Search for the cell housing the specified text and yield its [x, y] center coordinate. 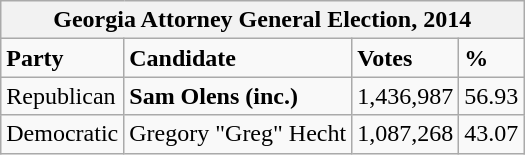
43.07 [492, 134]
Republican [62, 96]
Sam Olens (inc.) [238, 96]
Georgia Attorney General Election, 2014 [262, 20]
1,087,268 [406, 134]
1,436,987 [406, 96]
Candidate [238, 58]
Gregory "Greg" Hecht [238, 134]
Votes [406, 58]
Party [62, 58]
56.93 [492, 96]
Democratic [62, 134]
% [492, 58]
